Return the [X, Y] coordinate for the center point of the cell that contains the specified text.  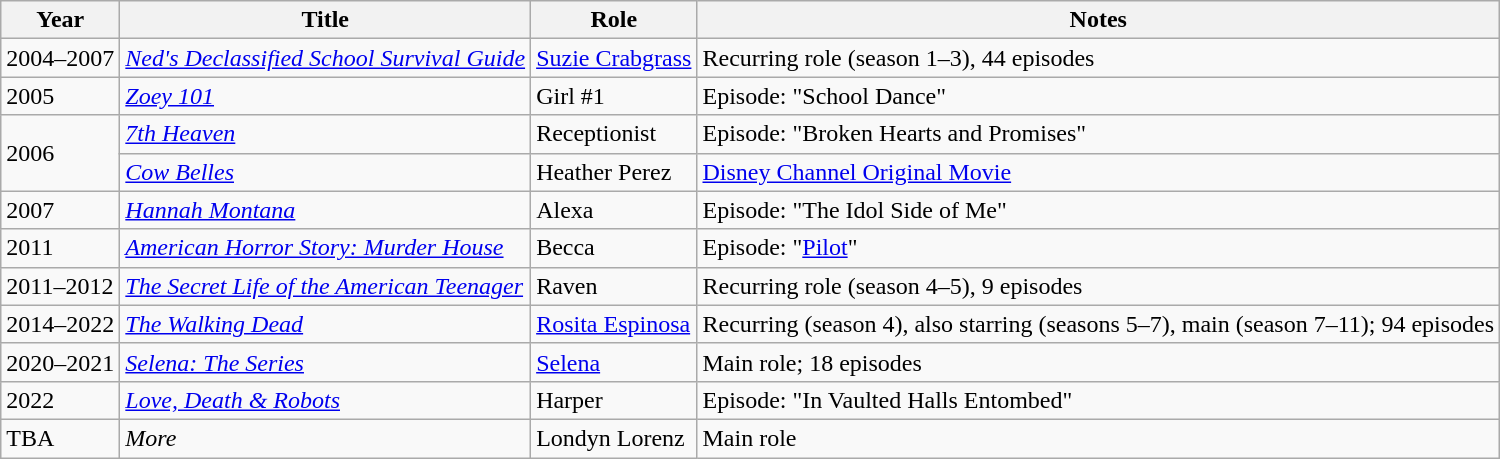
Year [60, 20]
Zoey 101 [326, 96]
Main role; 18 episodes [1098, 362]
2011–2012 [60, 286]
2011 [60, 248]
Receptionist [614, 134]
Recurring (season 4), also starring (seasons 5–7), main (season 7–11); 94 episodes [1098, 324]
Becca [614, 248]
American Horror Story: Murder House [326, 248]
Alexa [614, 210]
Recurring role (season 1–3), 44 episodes [1098, 58]
Love, Death & Robots [326, 400]
The Walking Dead [326, 324]
Raven [614, 286]
Notes [1098, 20]
Cow Belles [326, 172]
2014–2022 [60, 324]
Girl #1 [614, 96]
The Secret Life of the American Teenager [326, 286]
Suzie Crabgrass [614, 58]
2022 [60, 400]
Recurring role (season 4–5), 9 episodes [1098, 286]
Heather Perez [614, 172]
Hannah Montana [326, 210]
Rosita Espinosa [614, 324]
Episode: "Pilot" [1098, 248]
Role [614, 20]
Ned's Declassified School Survival Guide [326, 58]
7th Heaven [326, 134]
2005 [60, 96]
2004–2007 [60, 58]
2007 [60, 210]
2020–2021 [60, 362]
Episode: "Broken Hearts and Promises" [1098, 134]
TBA [60, 438]
Episode: "In Vaulted Halls Entombed" [1098, 400]
Harper [614, 400]
Episode: "School Dance" [1098, 96]
Episode: "The Idol Side of Me" [1098, 210]
Disney Channel Original Movie [1098, 172]
Londyn Lorenz [614, 438]
2006 [60, 153]
More [326, 438]
Main role [1098, 438]
Selena [614, 362]
Title [326, 20]
Selena: The Series [326, 362]
